Find where the given text appears and provide that cell's center as (X, Y) coordinate. 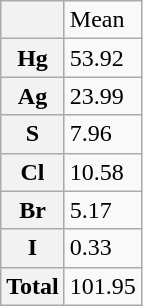
Total (33, 286)
53.92 (102, 58)
S (33, 134)
Br (33, 210)
5.17 (102, 210)
0.33 (102, 248)
Mean (102, 20)
Cl (33, 172)
7.96 (102, 134)
Hg (33, 58)
Ag (33, 96)
23.99 (102, 96)
I (33, 248)
101.95 (102, 286)
10.58 (102, 172)
